Scan for the cell matching the given text and deliver its (X, Y) coordinate at center. 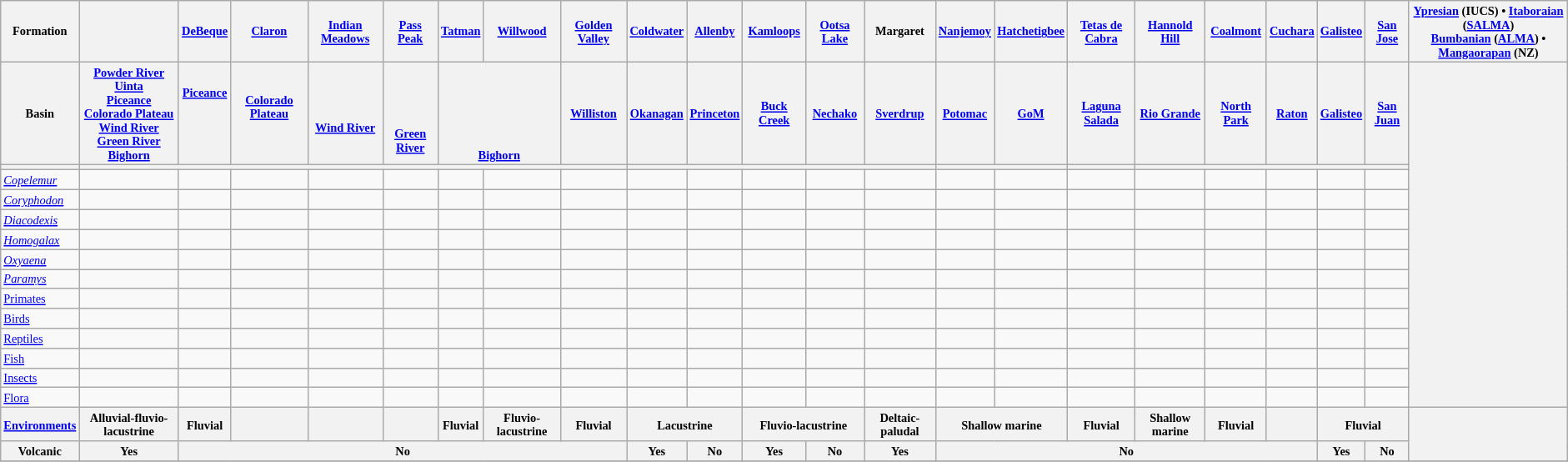
Nanjemoy (964, 30)
Tatman (460, 30)
Insects (40, 378)
Sverdrup (900, 113)
Coryphodon (40, 199)
Golden Valley (594, 30)
Homogalax (40, 239)
Coalmont (1235, 30)
Green River (410, 113)
Indian Meadows (345, 30)
Buck Creek (774, 113)
Paramys (40, 279)
Princeton (715, 113)
Fish (40, 358)
Wind River (345, 113)
Ootsa Lake (834, 30)
DeBeque (204, 30)
Raton (1292, 113)
Primates (40, 299)
Powder RiverUintaPiceanceColorado PlateauWind RiverGreen RiverBighorn (129, 113)
Volcanic (40, 450)
Deltaic-paludal (900, 424)
Williston (594, 113)
Reptiles (40, 338)
San Juan (1387, 113)
Willwood (522, 30)
Oxyaena (40, 259)
Margaret (900, 30)
Ypresian (IUCS) • Itaboraian (SALMA)Bumbanian (ALMA) • Mangaorapan (NZ) (1489, 30)
North Park (1235, 113)
Coldwater (657, 30)
Tetas de Cabra (1102, 30)
Environments (40, 424)
Colorado Plateau (269, 113)
Kamloops (774, 30)
Alluvial-fluvio-lacustrine (129, 424)
Copelemur (40, 180)
Formation (40, 30)
Lacustrine (685, 424)
Birds (40, 319)
Flora (40, 397)
Laguna Salada (1102, 113)
Diacodexis (40, 219)
Rio Grande (1170, 113)
Nechako (834, 113)
Hannold Hill (1170, 30)
Piceance (204, 113)
Basin (40, 113)
Potomac (964, 113)
Hatchetigbee (1031, 30)
Pass Peak (410, 30)
Allenby (715, 30)
Bighorn (498, 113)
GoM (1031, 113)
San Jose (1387, 30)
Cuchara (1292, 30)
Claron (269, 30)
Okanagan (657, 113)
